Search for the cell housing the specified text and yield its (X, Y) center coordinate. 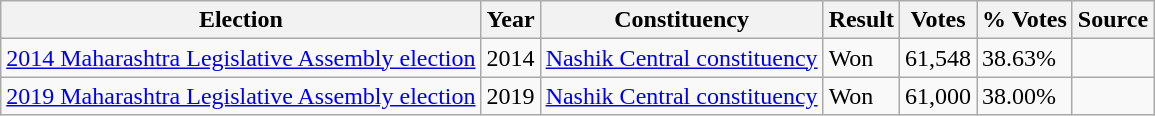
38.00% (1025, 96)
2014 Maharashtra Legislative Assembly election (241, 58)
Year (510, 20)
2019 (510, 96)
61,000 (938, 96)
61,548 (938, 58)
Result (861, 20)
2019 Maharashtra Legislative Assembly election (241, 96)
Constituency (682, 20)
Election (241, 20)
Votes (938, 20)
% Votes (1025, 20)
2014 (510, 58)
Source (1112, 20)
38.63% (1025, 58)
